For the text-containing cell, return its midpoint in [x, y] coordinate format. 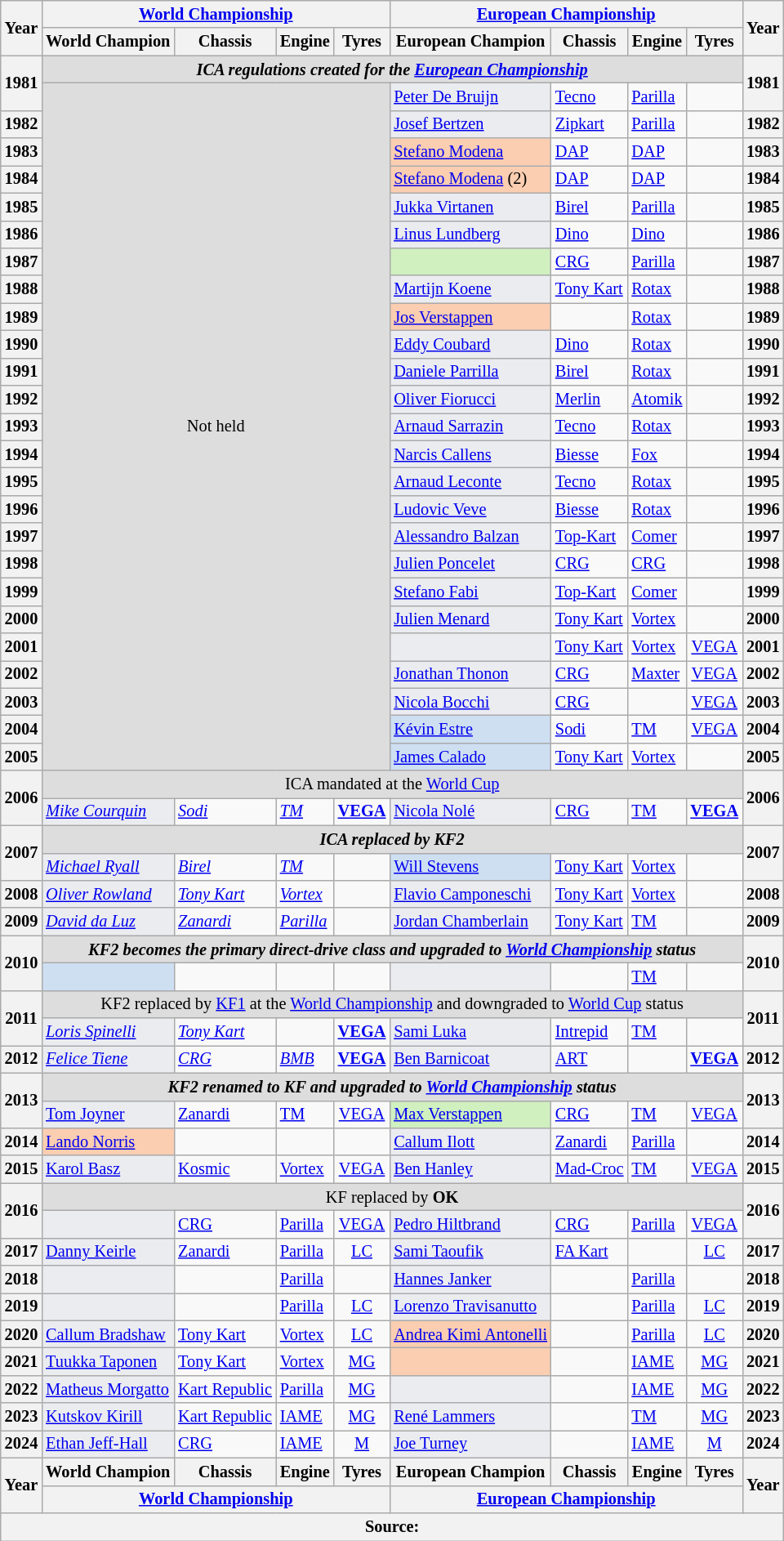
Fox [657, 454]
Atomik [657, 400]
Intrepid [590, 1032]
Josef Bertzen [470, 124]
ART [590, 1059]
KF replaced by OK [392, 1197]
Flavio Camponeschi [470, 894]
Linus Lundberg [470, 234]
Jordan Chamberlain [470, 922]
James Calado [470, 757]
Callum Ilott [470, 1141]
Loris Spinelli [108, 1032]
Peter De Bruijn [470, 96]
Lando Norris [108, 1141]
Sami Taoufik [470, 1252]
Michael Ryall [108, 867]
Source: [392, 1526]
Lorenzo Travisanutto [470, 1306]
Stefano Modena (2) [470, 179]
BMB [305, 1059]
Ben Barnicoat [470, 1059]
Hannes Janker [470, 1280]
Daniele Parrilla [470, 372]
René Lammers [470, 1417]
David da Luz [108, 922]
Not held [216, 427]
Martijn Koene [470, 289]
ICA mandated at the World Cup [392, 784]
Matheus Morgatto [108, 1389]
KF2 becomes the primary direct-drive class and upgraded to World Championship status [392, 949]
Ludovic Veve [470, 509]
Eddy Coubard [470, 344]
Arnaud Leconte [470, 481]
Zipkart [590, 124]
ICA replaced by KF2 [392, 839]
Ethan Jeff-Hall [108, 1444]
Stefano Fabi [470, 592]
Joe Turney [470, 1444]
Callum Bradshaw [108, 1334]
Mad-Croc [590, 1169]
Nicola Nolé [470, 811]
Felice Tiene [108, 1059]
Tuukka Taponen [108, 1362]
Julien Poncelet [470, 564]
Stefano Modena [470, 152]
Jos Verstappen [470, 317]
Arnaud Sarrazin [470, 427]
Pedro Hiltbrand [470, 1224]
Maxter [657, 674]
Jukka Virtanen [470, 207]
Julien Menard [470, 619]
Alessandro Balzan [470, 537]
Will Stevens [470, 867]
FA Kart [590, 1252]
Narcis Callens [470, 454]
KF2 replaced by KF1 at the World Championship and downgraded to World Cup status [392, 1004]
Mike Courquin [108, 811]
ICA regulations created for the European Championship [392, 69]
Tom Joyner [108, 1114]
Merlin [590, 400]
Sami Luka [470, 1032]
Kosmic [225, 1169]
Nicola Bocchi [470, 702]
Karol Basz [108, 1169]
Kutskov Kirill [108, 1417]
Jonathan Thonon [470, 674]
Ben Hanley [470, 1169]
Kévin Estre [470, 729]
Danny Keirle [108, 1252]
Andrea Kimi Antonelli [470, 1334]
Oliver Fiorucci [470, 400]
KF2 renamed to KF and upgraded to World Championship status [392, 1087]
Oliver Rowland [108, 894]
Max Verstappen [470, 1114]
